For the text-containing cell, return its midpoint in (X, Y) coordinate format. 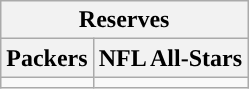
Packers (47, 58)
NFL All-Stars (170, 58)
Reserves (124, 20)
